Provide the (X, Y) coordinate of the cell's center where the given text is located.  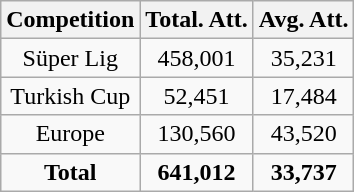
35,231 (304, 58)
Europe (70, 134)
52,451 (197, 96)
17,484 (304, 96)
130,560 (197, 134)
458,001 (197, 58)
641,012 (197, 172)
Turkish Cup (70, 96)
Total (70, 172)
Avg. Att. (304, 20)
Total. Att. (197, 20)
43,520 (304, 134)
33,737 (304, 172)
Süper Lig (70, 58)
Competition (70, 20)
